Output the (x, y) coordinate of the center of the cell containing the given text.  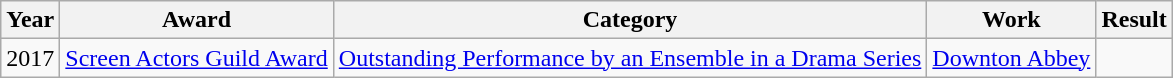
Award (196, 20)
Result (1134, 20)
Screen Actors Guild Award (196, 58)
Downton Abbey (1012, 58)
Outstanding Performance by an Ensemble in a Drama Series (630, 58)
Category (630, 20)
Work (1012, 20)
Year (30, 20)
2017 (30, 58)
